Capture the cell that displays the provided text and extract its [X, Y] central coordinate. 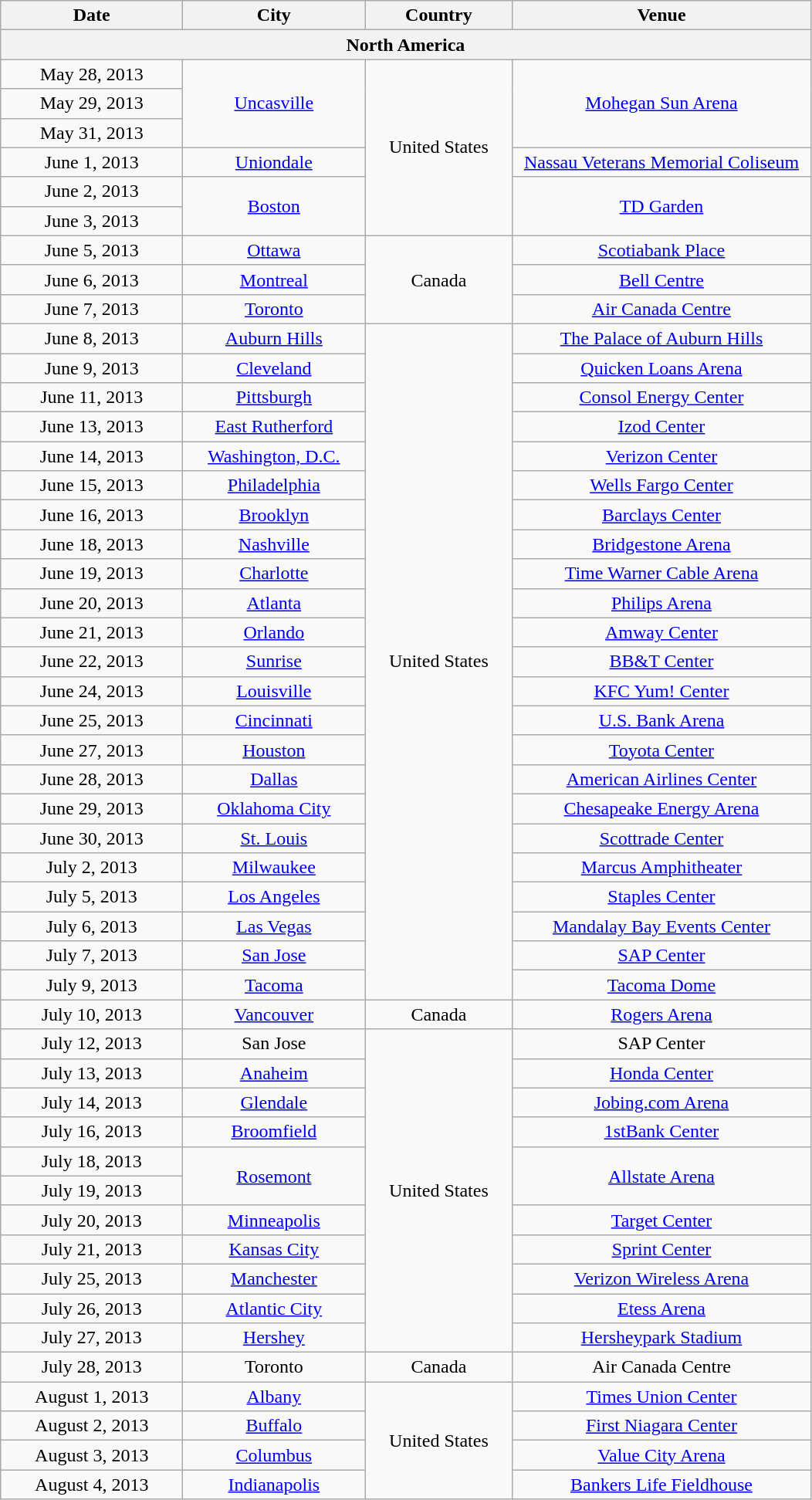
Toyota Center [661, 750]
Marcus Amphitheater [661, 868]
June 29, 2013 [92, 808]
August 1, 2013 [92, 1397]
July 16, 2013 [92, 1132]
St. Louis [274, 838]
July 10, 2013 [92, 1014]
KFC Yum! Center [661, 691]
Buffalo [274, 1426]
July 20, 2013 [92, 1220]
Honda Center [661, 1073]
Cleveland [274, 368]
June 14, 2013 [92, 456]
Los Angeles [274, 897]
Value City Arena [661, 1455]
June 6, 2013 [92, 279]
Orlando [274, 632]
May 29, 2013 [92, 103]
Broomfield [274, 1132]
Scotiabank Place [661, 250]
July 19, 2013 [92, 1190]
July 28, 2013 [92, 1367]
Target Center [661, 1220]
Hersheypark Stadium [661, 1338]
June 7, 2013 [92, 309]
June 15, 2013 [92, 486]
Montreal [274, 279]
June 13, 2013 [92, 427]
June 20, 2013 [92, 603]
June 25, 2013 [92, 720]
Amway Center [661, 632]
Philips Arena [661, 603]
Uniondale [274, 162]
Las Vegas [274, 926]
July 26, 2013 [92, 1309]
Charlotte [274, 574]
June 27, 2013 [92, 750]
June 3, 2013 [92, 221]
Barclays Center [661, 515]
Izod Center [661, 427]
Chesapeake Energy Arena [661, 808]
June 19, 2013 [92, 574]
Etess Arena [661, 1309]
Milwaukee [274, 868]
June 28, 2013 [92, 779]
July 18, 2013 [92, 1161]
August 4, 2013 [92, 1485]
June 5, 2013 [92, 250]
August 2, 2013 [92, 1426]
Louisville [274, 691]
Brooklyn [274, 515]
The Palace of Auburn Hills [661, 338]
Scottrade Center [661, 838]
Manchester [274, 1278]
Jobing.com Arena [661, 1102]
Rogers Arena [661, 1014]
Wells Fargo Center [661, 486]
August 3, 2013 [92, 1455]
American Airlines Center [661, 779]
Bankers Life Fieldhouse [661, 1485]
June 18, 2013 [92, 544]
Consol Energy Center [661, 398]
July 27, 2013 [92, 1338]
Rosemont [274, 1176]
June 8, 2013 [92, 338]
Verizon Wireless Arena [661, 1278]
July 6, 2013 [92, 926]
July 13, 2013 [92, 1073]
Glendale [274, 1102]
Quicken Loans Arena [661, 368]
Mohegan Sun Arena [661, 103]
Uncasville [274, 103]
U.S. Bank Arena [661, 720]
Bridgestone Arena [661, 544]
Minneapolis [274, 1220]
Washington, D.C. [274, 456]
Times Union Center [661, 1397]
Atlanta [274, 603]
May 28, 2013 [92, 74]
Houston [274, 750]
July 9, 2013 [92, 985]
Indianapolis [274, 1485]
Dallas [274, 779]
July 14, 2013 [92, 1102]
May 31, 2013 [92, 133]
June 24, 2013 [92, 691]
Country [438, 15]
Anaheim [274, 1073]
City [274, 15]
June 16, 2013 [92, 515]
June 21, 2013 [92, 632]
Sunrise [274, 662]
Oklahoma City [274, 808]
First Niagara Center [661, 1426]
Pittsburgh [274, 398]
Albany [274, 1397]
East Rutherford [274, 427]
July 7, 2013 [92, 956]
Mandalay Bay Events Center [661, 926]
Tacoma Dome [661, 985]
Verizon Center [661, 456]
June 22, 2013 [92, 662]
Time Warner Cable Arena [661, 574]
Cincinnati [274, 720]
Boston [274, 206]
Auburn Hills [274, 338]
Sprint Center [661, 1249]
Tacoma [274, 985]
Nassau Veterans Memorial Coliseum [661, 162]
Atlantic City [274, 1309]
Date [92, 15]
Philadelphia [274, 486]
BB&T Center [661, 662]
July 2, 2013 [92, 868]
North America [406, 45]
1stBank Center [661, 1132]
Hershey [274, 1338]
Vancouver [274, 1014]
June 2, 2013 [92, 191]
July 5, 2013 [92, 897]
Ottawa [274, 250]
June 1, 2013 [92, 162]
Columbus [274, 1455]
Venue [661, 15]
July 21, 2013 [92, 1249]
TD Garden [661, 206]
Allstate Arena [661, 1176]
July 12, 2013 [92, 1044]
Bell Centre [661, 279]
July 25, 2013 [92, 1278]
Kansas City [274, 1249]
June 11, 2013 [92, 398]
June 9, 2013 [92, 368]
Nashville [274, 544]
Staples Center [661, 897]
June 30, 2013 [92, 838]
